Provide the (x, y) coordinate of the cell's center where the given text is located.  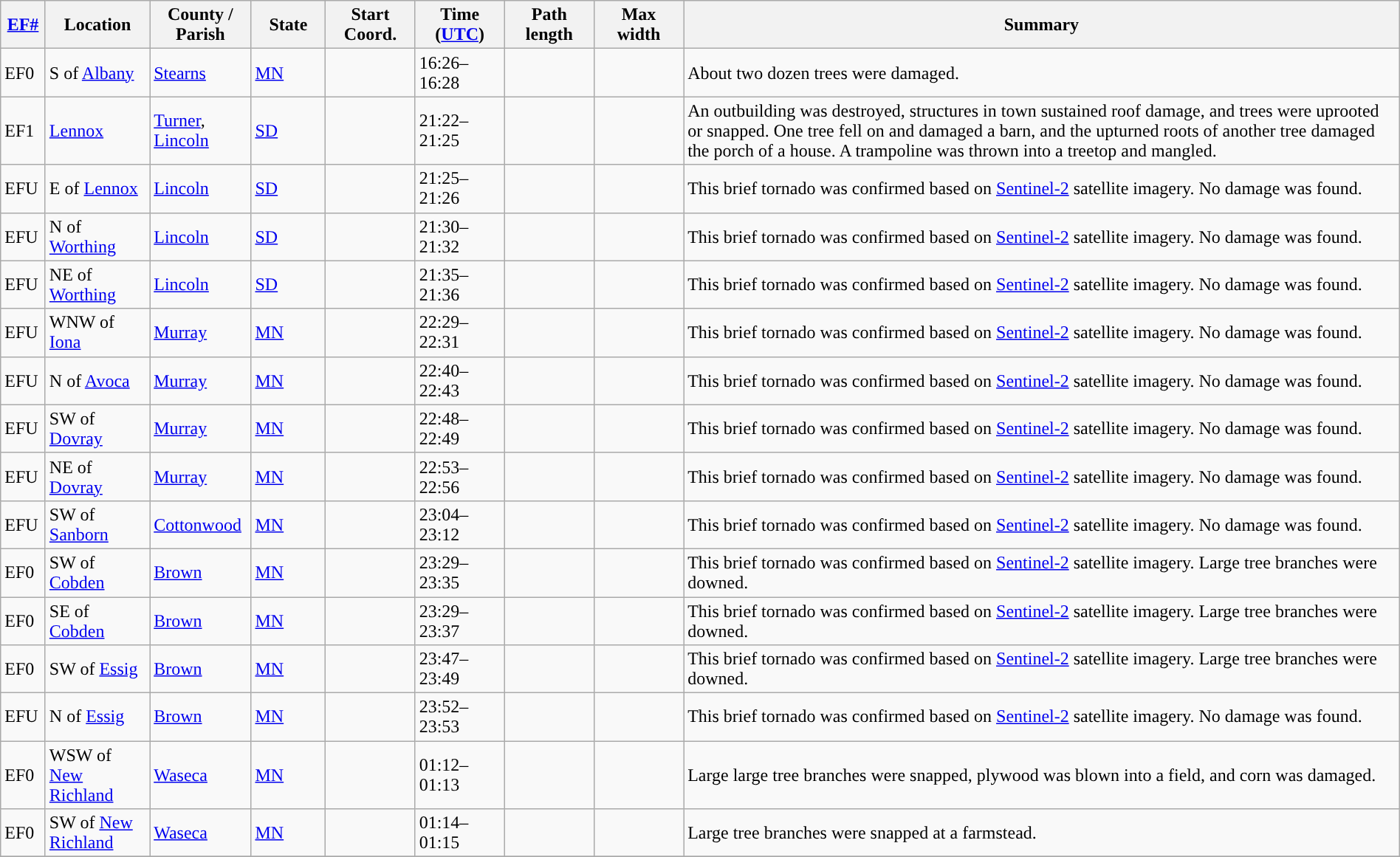
Turner, Lincoln (201, 131)
Summary (1042, 25)
Time (UTC) (459, 25)
21:22–21:25 (459, 131)
23:47–23:49 (459, 669)
Location (97, 25)
S of Albany (97, 72)
EF1 (24, 131)
01:12–01:13 (459, 775)
Stearns (201, 72)
County / Parish (201, 25)
Start Coord. (371, 25)
N of Essig (97, 717)
Max width (638, 25)
State (288, 25)
SE of Cobden (97, 620)
Cottonwood (201, 524)
23:29–23:35 (459, 573)
Lennox (97, 131)
22:29–22:31 (459, 332)
SW of Dovray (97, 428)
Path length (549, 25)
SW of Sanborn (97, 524)
N of Avoca (97, 381)
21:35–21:36 (459, 285)
23:04–23:12 (459, 524)
WSW of New Richland (97, 775)
NE of Worthing (97, 285)
22:48–22:49 (459, 428)
N of Worthing (97, 236)
E of Lennox (97, 189)
About two dozen trees were damaged. (1042, 72)
SW of Essig (97, 669)
Large large tree branches were snapped, plywood was blown into a field, and corn was damaged. (1042, 775)
23:29–23:37 (459, 620)
22:40–22:43 (459, 381)
21:30–21:32 (459, 236)
EF# (24, 25)
21:25–21:26 (459, 189)
Large tree branches were snapped at a farmstead. (1042, 833)
WNW of Iona (97, 332)
22:53–22:56 (459, 477)
NE of Dovray (97, 477)
16:26–16:28 (459, 72)
23:52–23:53 (459, 717)
01:14–01:15 (459, 833)
SW of Cobden (97, 573)
SW of New Richland (97, 833)
